Search for the cell housing the specified text and yield its (x, y) center coordinate. 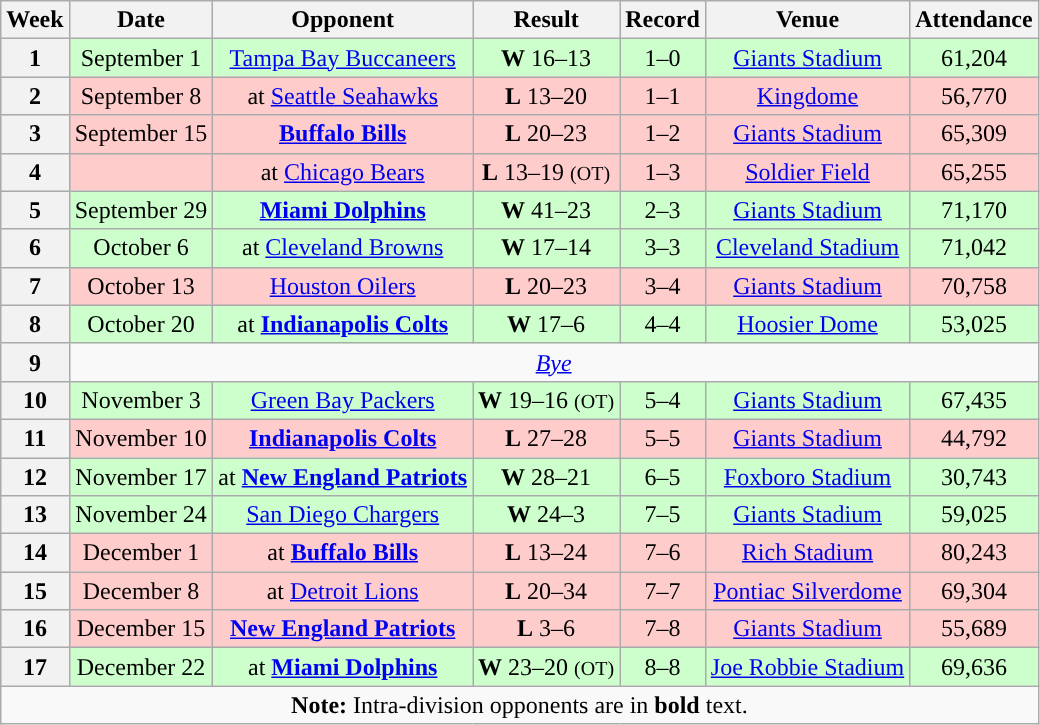
Hoosier Dome (807, 324)
Joe Robbie Stadium (807, 667)
November 17 (141, 477)
W 28–21 (546, 477)
Pontiac Silverdome (807, 591)
at Chicago Bears (343, 172)
15 (35, 591)
Date (141, 20)
69,636 (974, 667)
Result (546, 20)
44,792 (974, 438)
12 (35, 477)
September 29 (141, 210)
7–8 (663, 629)
at Seattle Seahawks (343, 96)
Venue (807, 20)
Attendance (974, 20)
November 3 (141, 400)
October 13 (141, 286)
7–6 (663, 553)
11 (35, 438)
65,255 (974, 172)
Week (35, 20)
7 (35, 286)
Soldier Field (807, 172)
Foxboro Stadium (807, 477)
W 19–16 (OT) (546, 400)
Kingdome (807, 96)
Miami Dolphins (343, 210)
4–4 (663, 324)
L 13–20 (546, 96)
September 1 (141, 58)
Tampa Bay Buccaneers (343, 58)
17 (35, 667)
at Miami Dolphins (343, 667)
L 13–24 (546, 553)
Opponent (343, 20)
Cleveland Stadium (807, 248)
1–2 (663, 134)
L 3–6 (546, 629)
4 (35, 172)
Bye (554, 362)
67,435 (974, 400)
Indianapolis Colts (343, 438)
2 (35, 96)
October 20 (141, 324)
5 (35, 210)
Houston Oilers (343, 286)
Buffalo Bills (343, 134)
65,309 (974, 134)
W 23–20 (OT) (546, 667)
6 (35, 248)
16 (35, 629)
14 (35, 553)
7–5 (663, 515)
December 15 (141, 629)
November 24 (141, 515)
December 8 (141, 591)
L 13–19 (OT) (546, 172)
1–0 (663, 58)
55,689 (974, 629)
December 1 (141, 553)
Record (663, 20)
71,042 (974, 248)
September 15 (141, 134)
80,243 (974, 553)
San Diego Chargers (343, 515)
53,025 (974, 324)
30,743 (974, 477)
2–3 (663, 210)
71,170 (974, 210)
5–5 (663, 438)
at Indianapolis Colts (343, 324)
October 6 (141, 248)
13 (35, 515)
3–4 (663, 286)
at Cleveland Browns (343, 248)
W 41–23 (546, 210)
at Buffalo Bills (343, 553)
at Detroit Lions (343, 591)
69,304 (974, 591)
W 17–14 (546, 248)
Green Bay Packers (343, 400)
59,025 (974, 515)
7–7 (663, 591)
9 (35, 362)
September 8 (141, 96)
Note: Intra-division opponents are in bold text. (520, 705)
56,770 (974, 96)
New England Patriots (343, 629)
W 16–13 (546, 58)
70,758 (974, 286)
W 17–6 (546, 324)
1–3 (663, 172)
December 22 (141, 667)
61,204 (974, 58)
1–1 (663, 96)
3–3 (663, 248)
1 (35, 58)
10 (35, 400)
8 (35, 324)
L 20–34 (546, 591)
6–5 (663, 477)
November 10 (141, 438)
at New England Patriots (343, 477)
3 (35, 134)
5–4 (663, 400)
Rich Stadium (807, 553)
W 24–3 (546, 515)
L 27–28 (546, 438)
8–8 (663, 667)
